Extract the (x, y) coordinate from the center of the cell holding the provided text.  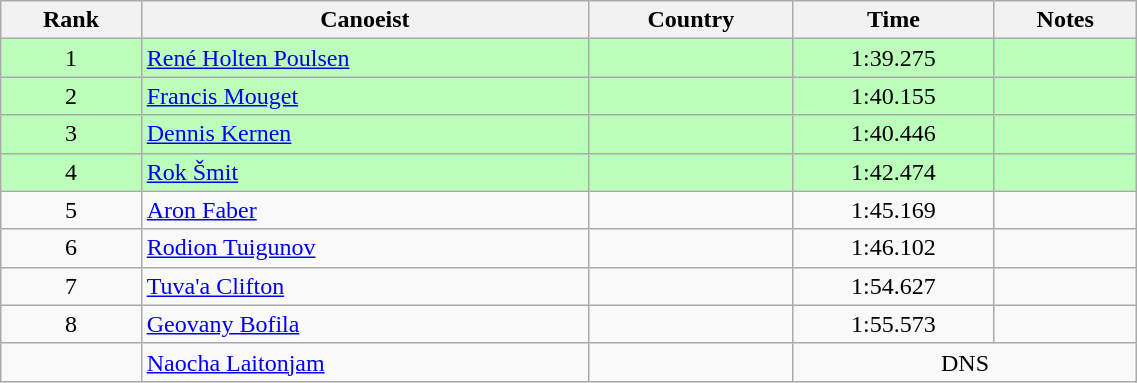
1 (71, 58)
Francis Mouget (364, 96)
2 (71, 96)
Time (893, 20)
Tuva'a Clifton (364, 286)
Rodion Tuigunov (364, 248)
1:40.446 (893, 134)
1:45.169 (893, 210)
3 (71, 134)
6 (71, 248)
1:46.102 (893, 248)
Aron Faber (364, 210)
5 (71, 210)
7 (71, 286)
DNS (965, 362)
Rok Šmit (364, 172)
Canoeist (364, 20)
1:54.627 (893, 286)
1:40.155 (893, 96)
Country (692, 20)
1:42.474 (893, 172)
Geovany Bofila (364, 324)
8 (71, 324)
René Holten Poulsen (364, 58)
Notes (1066, 20)
4 (71, 172)
Rank (71, 20)
1:39.275 (893, 58)
Dennis Kernen (364, 134)
Naocha Laitonjam (364, 362)
1:55.573 (893, 324)
